Return [x, y] of the center of cell containing provided text 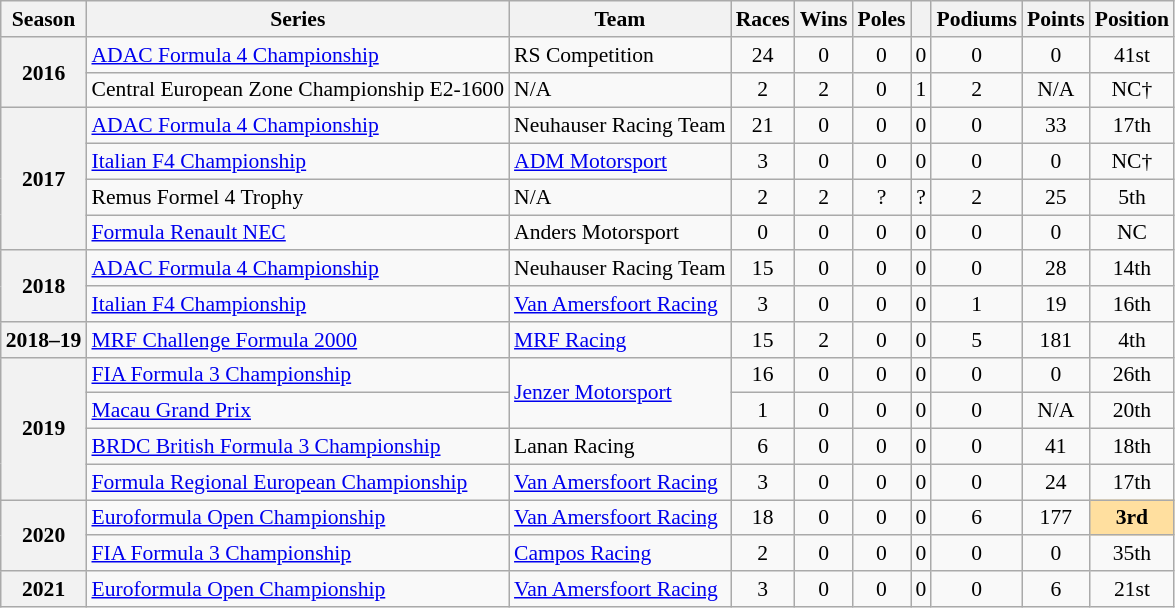
Points [1056, 19]
41 [1056, 447]
28 [1056, 269]
Position [1132, 19]
26th [1132, 375]
25 [1056, 197]
Team [620, 19]
Formula Renault NEC [298, 233]
Central European Zone Championship E2-1600 [298, 90]
4th [1132, 340]
2016 [44, 72]
2020 [44, 536]
16th [1132, 304]
41st [1132, 55]
21st [1132, 589]
Anders Motorsport [620, 233]
2017 [44, 179]
14th [1132, 269]
Season [44, 19]
21 [763, 126]
3rd [1132, 518]
2018–19 [44, 340]
Series [298, 19]
Podiums [976, 19]
18 [763, 518]
35th [1132, 554]
Wins [824, 19]
Poles [881, 19]
33 [1056, 126]
Campos Racing [620, 554]
BRDC British Formula 3 Championship [298, 447]
181 [1056, 340]
20th [1132, 411]
MRF Challenge Formula 2000 [298, 340]
5 [976, 340]
Jenzer Motorsport [620, 392]
Races [763, 19]
Remus Formel 4 Trophy [298, 197]
RS Competition [620, 55]
2019 [44, 428]
177 [1056, 518]
Lanan Racing [620, 447]
19 [1056, 304]
Macau Grand Prix [298, 411]
Formula Regional European Championship [298, 482]
NC [1132, 233]
16 [763, 375]
18th [1132, 447]
2021 [44, 589]
MRF Racing [620, 340]
5th [1132, 197]
ADM Motorsport [620, 162]
2018 [44, 286]
